From the cell containing the given text, extract its center point as (x, y) coordinate. 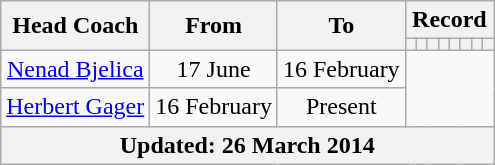
Present (341, 107)
Herbert Gager (76, 107)
17 June (214, 69)
Record (449, 20)
Nenad Bjelica (76, 69)
Head Coach (76, 26)
Updated: 26 March 2014 (248, 145)
To (341, 26)
From (214, 26)
